Find where the given text appears and provide that cell's center as (x, y) coordinate. 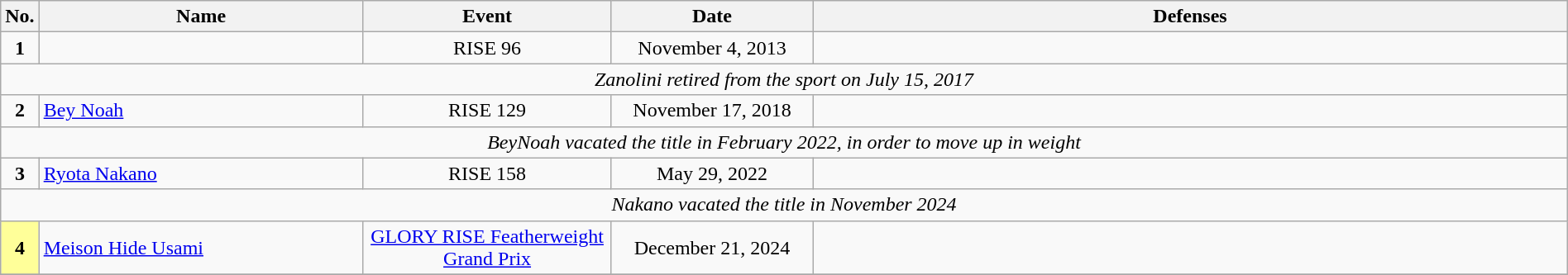
Event (487, 17)
4 (20, 248)
RISE 129 (487, 111)
Nakano vacated the title in November 2024 (784, 205)
RISE 96 (487, 48)
2 (20, 111)
Name (201, 17)
November 17, 2018 (712, 111)
November 4, 2013 (712, 48)
Date (712, 17)
No. (20, 17)
BeyNoah vacated the title in February 2022, in order to move up in weight (784, 142)
RISE 158 (487, 173)
Defenses (1190, 17)
Meison Hide Usami (201, 248)
Bey Noah (201, 111)
May 29, 2022 (712, 173)
3 (20, 173)
Zanolini retired from the sport on July 15, 2017 (784, 79)
Ryota Nakano (201, 173)
GLORY RISE Featherweight Grand Prix (487, 248)
December 21, 2024 (712, 248)
1 (20, 48)
